Return [X, Y] of the center of cell containing provided text 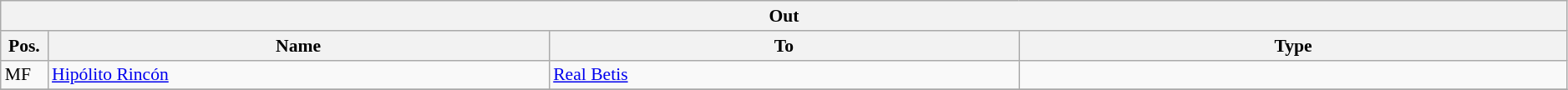
To [784, 46]
Real Betis [784, 75]
Out [784, 16]
Type [1293, 46]
MF [24, 75]
Pos. [24, 46]
Hipólito Rincón [298, 75]
Name [298, 46]
